Identify which cell holds the provided text, then report its [x, y] central coordinate. 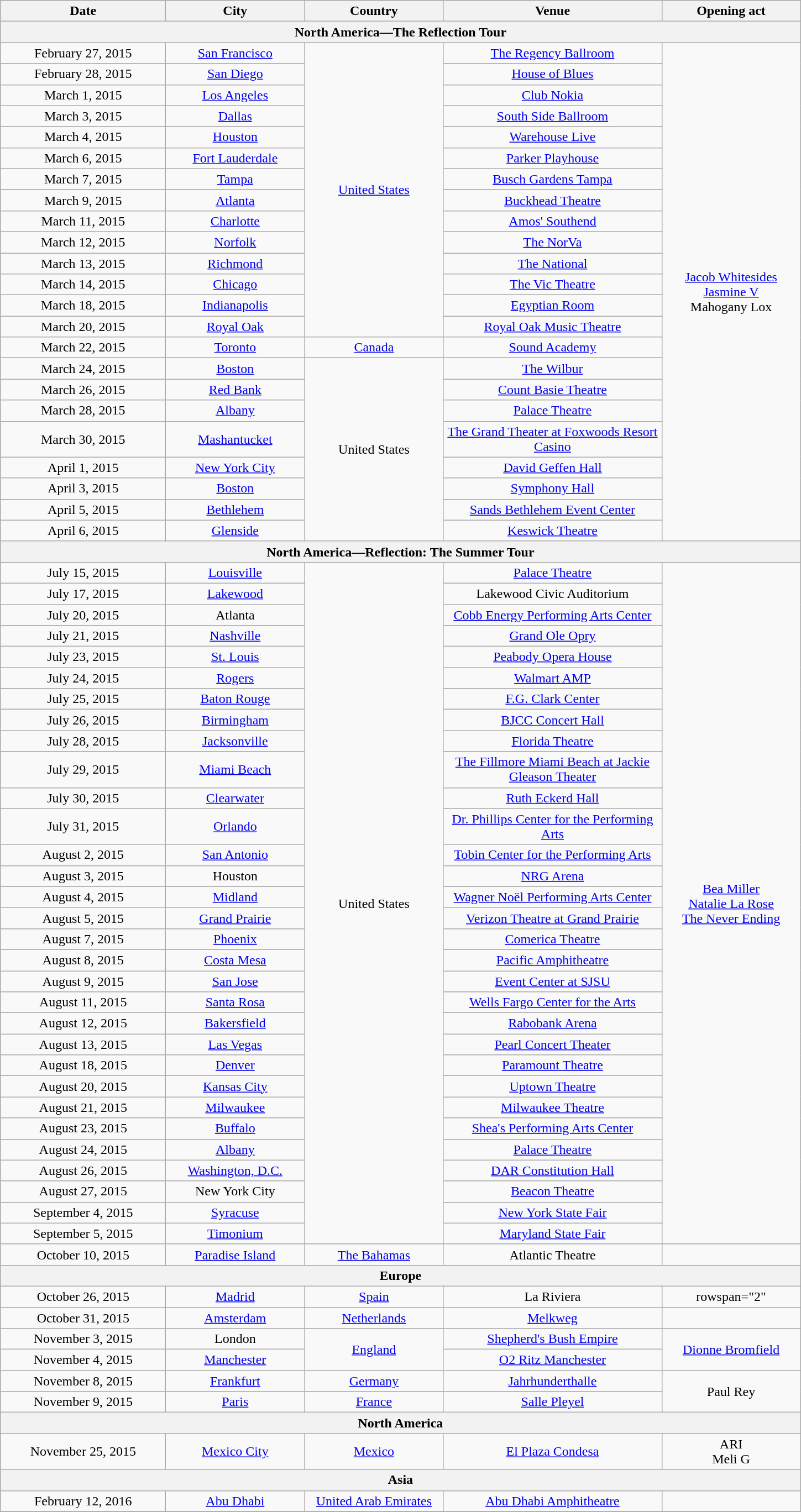
Amsterdam [235, 1318]
Beacon Theatre [553, 1191]
Birmingham [235, 720]
Mexico City [235, 1451]
March 14, 2015 [83, 285]
Mashantucket [235, 439]
Symphony Hall [553, 489]
NRG Arena [553, 876]
March 6, 2015 [83, 158]
November 8, 2015 [83, 1381]
Country [374, 11]
Event Center at SJSU [553, 981]
Royal Oak [235, 327]
February 27, 2015 [83, 53]
Atlantic Theatre [553, 1254]
August 8, 2015 [83, 960]
October 10, 2015 [83, 1254]
North America—Reflection: The Summer Tour [400, 552]
March 12, 2015 [83, 242]
August 12, 2015 [83, 1023]
October 26, 2015 [83, 1296]
July 30, 2015 [83, 798]
Manchester [235, 1360]
Abu Dhabi [235, 1501]
Lakewood Civic Auditorium [553, 594]
September 5, 2015 [83, 1233]
Venue [553, 11]
Netherlands [374, 1318]
Walmart AMP [553, 678]
Nashville [235, 636]
August 27, 2015 [83, 1191]
Count Basie Theatre [553, 390]
August 11, 2015 [83, 1002]
Frankfurt [235, 1381]
Grand Prairie [235, 918]
Jacob WhitesidesJasmine VMahogany Lox [731, 292]
BJCC Concert Hall [553, 720]
Fort Lauderdale [235, 158]
Tampa [235, 179]
Verizon Theatre at Grand Prairie [553, 918]
The Grand Theater at Foxwoods Resort Casino [553, 439]
Las Vegas [235, 1044]
F.G. Clark Center [553, 699]
March 11, 2015 [83, 221]
March 26, 2015 [83, 390]
Denver [235, 1065]
House of Blues [553, 74]
Club Nokia [553, 95]
Sound Academy [553, 348]
August 4, 2015 [83, 897]
Buffalo [235, 1128]
July 15, 2015 [83, 573]
August 13, 2015 [83, 1044]
El Plaza Condesa [553, 1451]
Costa Mesa [235, 960]
March 28, 2015 [83, 411]
The Bahamas [374, 1254]
Peabody Opera House [553, 657]
Amos' Southend [553, 221]
Wells Fargo Center for the Arts [553, 1002]
Jahrhunderthalle [553, 1381]
Date [83, 11]
Sands Bethlehem Event Center [553, 510]
July 24, 2015 [83, 678]
Shea's Performing Arts Center [553, 1128]
David Geffen Hall [553, 468]
Wagner Noël Performing Arts Center [553, 897]
July 31, 2015 [83, 827]
Salle Pleyel [553, 1402]
Buckhead Theatre [553, 200]
March 22, 2015 [83, 348]
Melkweg [553, 1318]
August 23, 2015 [83, 1128]
Cobb Energy Performing Arts Center [553, 615]
September 4, 2015 [83, 1212]
Paramount Theatre [553, 1065]
February 12, 2016 [83, 1501]
Germany [374, 1381]
March 4, 2015 [83, 137]
Bethlehem [235, 510]
ARI Meli G [731, 1451]
Asia [400, 1480]
United Arab Emirates [374, 1501]
Parker Playhouse [553, 158]
March 9, 2015 [83, 200]
July 26, 2015 [83, 720]
Europe [400, 1275]
Louisville [235, 573]
March 1, 2015 [83, 95]
Bea MillerNatalie La RoseThe Never Ending [731, 903]
O2 Ritz Manchester [553, 1360]
August 26, 2015 [83, 1170]
San Antonio [235, 855]
The Fillmore Miami Beach at Jackie Gleason Theater [553, 769]
October 31, 2015 [83, 1318]
Tobin Center for the Performing Arts [553, 855]
rowspan="2" [731, 1296]
Syracuse [235, 1212]
Comerica Theatre [553, 939]
North America—The Reflection Tour [400, 32]
Charlotte [235, 221]
Milwaukee Theatre [553, 1107]
March 18, 2015 [83, 306]
April 1, 2015 [83, 468]
August 21, 2015 [83, 1107]
Red Bank [235, 390]
Abu Dhabi Amphitheatre [553, 1501]
Warehouse Live [553, 137]
Orlando [235, 827]
Timonium [235, 1233]
July 17, 2015 [83, 594]
March 30, 2015 [83, 439]
July 23, 2015 [83, 657]
Norfolk [235, 242]
The Regency Ballroom [553, 53]
The Vic Theatre [553, 285]
Uptown Theatre [553, 1086]
August 18, 2015 [83, 1065]
Royal Oak Music Theatre [553, 327]
Phoenix [235, 939]
Los Angeles [235, 95]
Madrid [235, 1296]
France [374, 1402]
Maryland State Fair [553, 1233]
November 25, 2015 [83, 1451]
April 3, 2015 [83, 489]
Rogers [235, 678]
Paris [235, 1402]
Paradise Island [235, 1254]
Pacific Amphitheatre [553, 960]
Clearwater [235, 798]
March 20, 2015 [83, 327]
April 6, 2015 [83, 531]
London [235, 1339]
Toronto [235, 348]
England [374, 1350]
San Diego [235, 74]
November 4, 2015 [83, 1360]
Pearl Concert Theater [553, 1044]
Keswick Theatre [553, 531]
March 24, 2015 [83, 369]
Jacksonville [235, 741]
Indianapolis [235, 306]
St. Louis [235, 657]
Midland [235, 897]
Grand Ole Opry [553, 636]
Ruth Eckerd Hall [553, 798]
San Francisco [235, 53]
July 20, 2015 [83, 615]
August 7, 2015 [83, 939]
City [235, 11]
Paul Rey [731, 1392]
La Riviera [553, 1296]
Kansas City [235, 1086]
The National [553, 264]
Egyptian Room [553, 306]
Baton Rouge [235, 699]
November 3, 2015 [83, 1339]
Washington, D.C. [235, 1170]
South Side Ballroom [553, 116]
Milwaukee [235, 1107]
Dallas [235, 116]
Opening act [731, 11]
Busch Gardens Tampa [553, 179]
New York State Fair [553, 1212]
Lakewood [235, 594]
March 3, 2015 [83, 116]
Rabobank Arena [553, 1023]
March 13, 2015 [83, 264]
Spain [374, 1296]
July 28, 2015 [83, 741]
July 29, 2015 [83, 769]
April 5, 2015 [83, 510]
Dr. Phillips Center for the Performing Arts [553, 827]
Mexico [374, 1451]
The Wilbur [553, 369]
DAR Constitution Hall [553, 1170]
North America [400, 1423]
November 9, 2015 [83, 1402]
Shepherd's Bush Empire [553, 1339]
San Jose [235, 981]
March 7, 2015 [83, 179]
July 21, 2015 [83, 636]
August 2, 2015 [83, 855]
The NorVa [553, 242]
Bakersfield [235, 1023]
Canada [374, 348]
August 3, 2015 [83, 876]
Miami Beach [235, 769]
Dionne Bromfield [731, 1350]
February 28, 2015 [83, 74]
Santa Rosa [235, 1002]
August 20, 2015 [83, 1086]
Glenside [235, 531]
August 5, 2015 [83, 918]
Chicago [235, 285]
August 9, 2015 [83, 981]
July 25, 2015 [83, 699]
August 24, 2015 [83, 1149]
Richmond [235, 264]
Florida Theatre [553, 741]
